From the cell containing the given text, extract its center point as [x, y] coordinate. 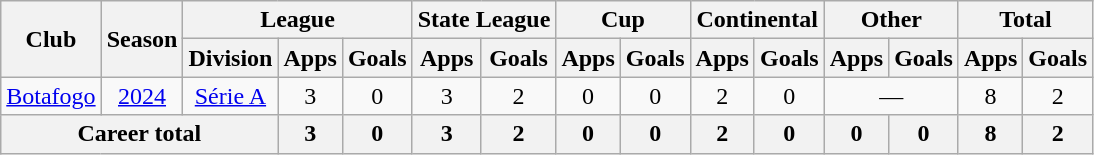
Club [51, 39]
Botafogo [51, 96]
Career total [140, 134]
Série A [230, 96]
Season [142, 39]
Other [891, 20]
State League [484, 20]
2024 [142, 96]
Total [1025, 20]
League [298, 20]
Division [230, 58]
Cup [623, 20]
Continental [757, 20]
— [891, 96]
